Provide the [x, y] coordinate of the cell's center where the given text is located.  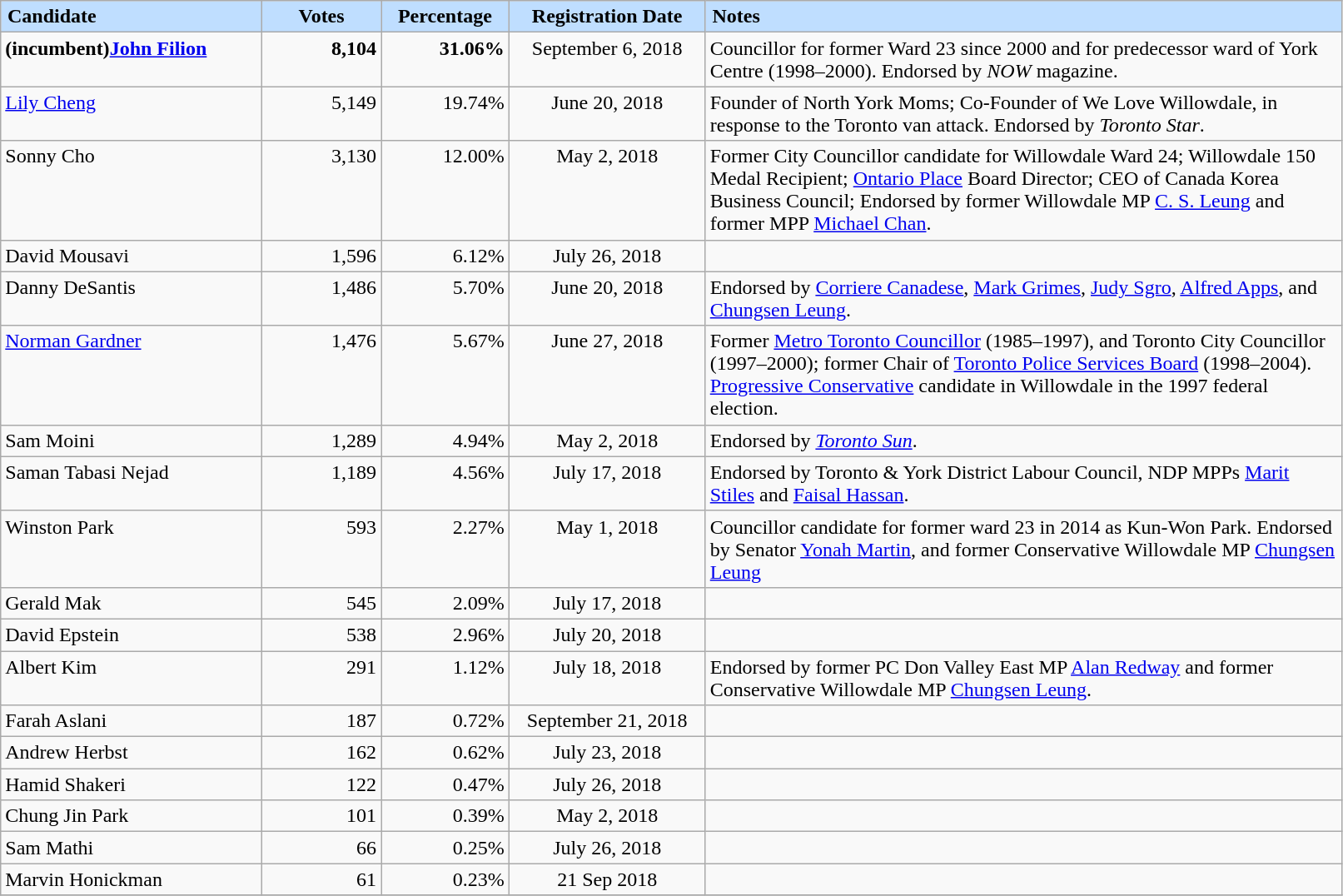
21 Sep 2018 [607, 879]
1,476 [321, 375]
122 [321, 784]
3,130 [321, 190]
12.00% [445, 190]
291 [321, 678]
1.12% [445, 678]
Percentage [445, 17]
5.67% [445, 375]
1,596 [321, 256]
4.94% [445, 441]
Hamid Shakeri [132, 784]
5.70% [445, 298]
0.72% [445, 721]
66 [321, 848]
1,486 [321, 298]
1,189 [321, 483]
Candidate [132, 17]
June 27, 2018 [607, 375]
Registration Date [607, 17]
Norman Gardner [132, 375]
Founder of North York Moms; Co-Founder of We Love Willowdale, in response to the Toronto van attack. Endorsed by Toronto Star. [1023, 113]
David Mousavi [132, 256]
0.62% [445, 753]
Gerald Mak [132, 603]
4.56% [445, 483]
Votes [321, 17]
Sam Mathi [132, 848]
Lily Cheng [132, 113]
Councillor for former Ward 23 since 2000 and for predecessor ward of York Centre (1998–2000). Endorsed by NOW magazine. [1023, 60]
Winston Park [132, 549]
David Epstein [132, 635]
187 [321, 721]
0.47% [445, 784]
101 [321, 816]
545 [321, 603]
Notes [1023, 17]
0.23% [445, 879]
Sonny Cho [132, 190]
0.39% [445, 816]
Marvin Honickman [132, 879]
1,289 [321, 441]
July 18, 2018 [607, 678]
Danny DeSantis [132, 298]
July 20, 2018 [607, 635]
8,104 [321, 60]
Saman Tabasi Nejad [132, 483]
Andrew Herbst [132, 753]
May 1, 2018 [607, 549]
Endorsed by Toronto & York District Labour Council, NDP MPPs Marit Stiles and Faisal Hassan. [1023, 483]
Farah Aslani [132, 721]
5,149 [321, 113]
September 6, 2018 [607, 60]
September 21, 2018 [607, 721]
6.12% [445, 256]
31.06% [445, 60]
2.27% [445, 549]
162 [321, 753]
Chung Jin Park [132, 816]
538 [321, 635]
Endorsed by Toronto Sun. [1023, 441]
July 23, 2018 [607, 753]
Albert Kim [132, 678]
0.25% [445, 848]
Endorsed by Corriere Canadese, Mark Grimes, Judy Sgro, Alfred Apps, and Chungsen Leung. [1023, 298]
19.74% [445, 113]
Sam Moini [132, 441]
(incumbent)John Filion [132, 60]
2.09% [445, 603]
2.96% [445, 635]
61 [321, 879]
Endorsed by former PC Don Valley East MP Alan Redway and former Conservative Willowdale MP Chungsen Leung. [1023, 678]
593 [321, 549]
